Identify which cell holds the provided text, then report its (x, y) central coordinate. 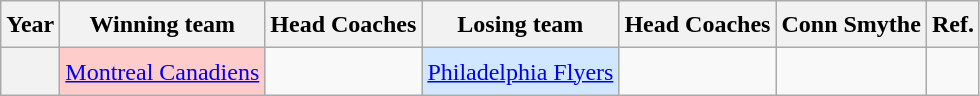
Ref. (952, 24)
Philadelphia Flyers (520, 72)
Losing team (520, 24)
Montreal Canadiens (162, 72)
Year (30, 24)
Conn Smythe (851, 24)
Winning team (162, 24)
